For the text-containing cell, return its midpoint in [x, y] coordinate format. 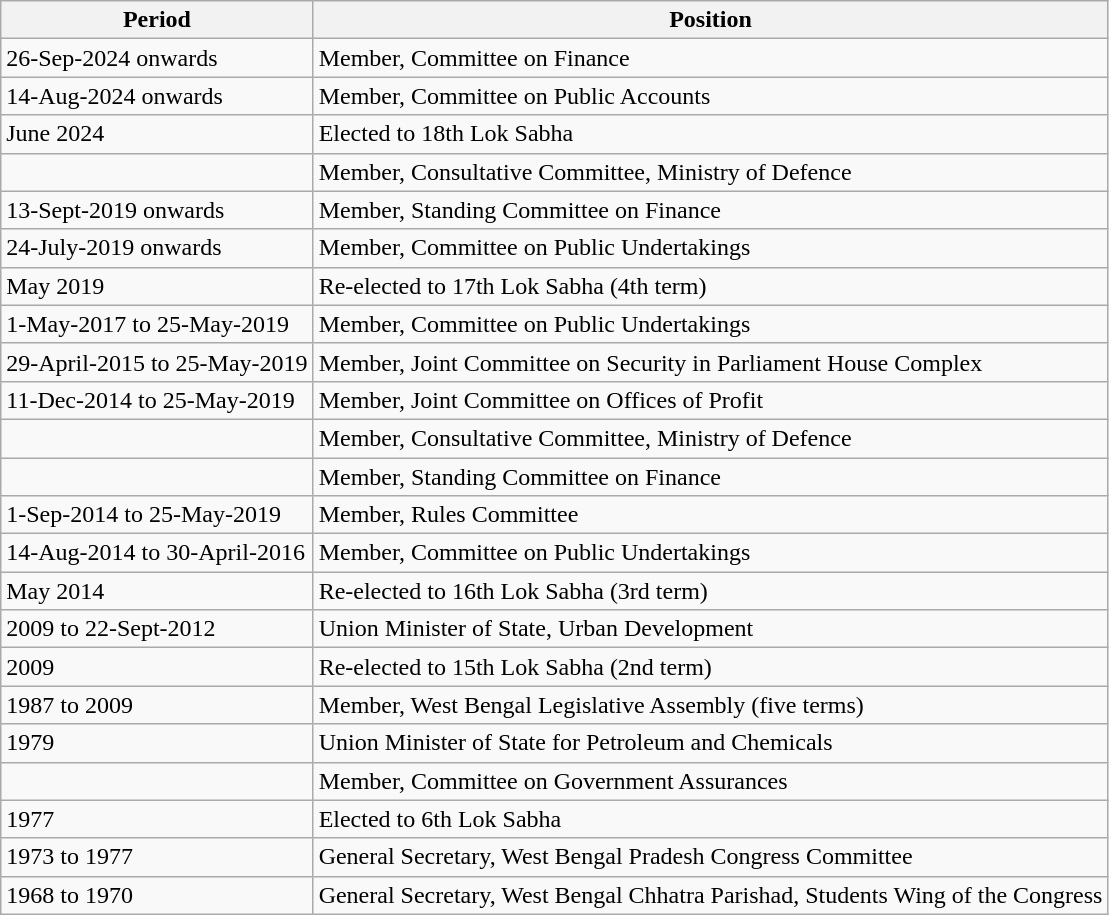
Union Minister of State for Petroleum and Chemicals [710, 743]
1968 to 1970 [157, 895]
24-July-2019 onwards [157, 248]
Union Minister of State, Urban Development [710, 629]
1973 to 1977 [157, 857]
Member, Rules Committee [710, 515]
Position [710, 20]
Member, Joint Committee on Offices of Profit [710, 400]
2009 [157, 667]
26-Sep-2024 onwards [157, 58]
General Secretary, West Bengal Pradesh Congress Committee [710, 857]
General Secretary, West Bengal Chhatra Parishad, Students Wing of the Congress [710, 895]
1-Sep-2014 to 25-May-2019 [157, 515]
1987 to 2009 [157, 705]
Member, West Bengal Legislative Assembly (five terms) [710, 705]
2009 to 22-Sept-2012 [157, 629]
Re-elected to 15th Lok Sabha (2nd term) [710, 667]
Elected to 6th Lok Sabha [710, 819]
Member, Joint Committee on Security in Parliament House Complex [710, 362]
May 2014 [157, 591]
Elected to 18th Lok Sabha [710, 134]
29-April-2015 to 25-May-2019 [157, 362]
Re-elected to 16th Lok Sabha (3rd term) [710, 591]
1977 [157, 819]
14-Aug-2024 onwards [157, 96]
1-May-2017 to 25-May-2019 [157, 324]
Member, Committee on Public Accounts [710, 96]
Member, Committee on Government Assurances [710, 781]
May 2019 [157, 286]
11-Dec-2014 to 25-May-2019 [157, 400]
June 2024 [157, 134]
Re-elected to 17th Lok Sabha (4th term) [710, 286]
Member, Committee on Finance [710, 58]
1979 [157, 743]
14-Aug-2014 to 30-April-2016 [157, 553]
13-Sept-2019 onwards [157, 210]
Period [157, 20]
